Pinpoint the cell where the given text exists, returning its (x, y) midpoint coordinate. 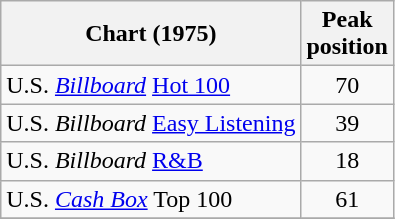
U.S. Billboard Easy Listening (151, 123)
39 (347, 123)
U.S. Cash Box Top 100 (151, 199)
Chart (1975) (151, 34)
18 (347, 161)
Peakposition (347, 34)
70 (347, 85)
U.S. Billboard Hot 100 (151, 85)
61 (347, 199)
U.S. Billboard R&B (151, 161)
